Locate the cell with the specified text and output its [x, y] center coordinate. 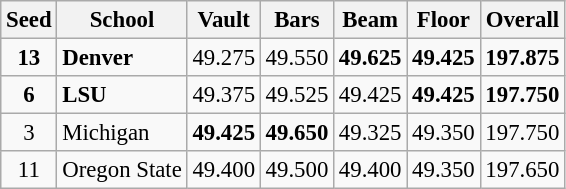
49.275 [224, 58]
11 [29, 170]
49.650 [296, 133]
3 [29, 133]
Vault [224, 20]
Bars [296, 20]
LSU [122, 95]
Oregon State [122, 170]
School [122, 20]
49.325 [370, 133]
13 [29, 58]
Overall [522, 20]
49.625 [370, 58]
6 [29, 95]
49.375 [224, 95]
Seed [29, 20]
49.525 [296, 95]
Michigan [122, 133]
Beam [370, 20]
Floor [444, 20]
Denver [122, 58]
49.500 [296, 170]
197.875 [522, 58]
49.550 [296, 58]
197.650 [522, 170]
